Scan for the cell matching the given text and deliver its (x, y) coordinate at center. 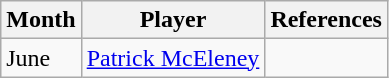
References (326, 20)
Patrick McEleney (173, 58)
Player (173, 20)
June (41, 58)
Month (41, 20)
